Output the [x, y] coordinate of the center of the cell containing the given text.  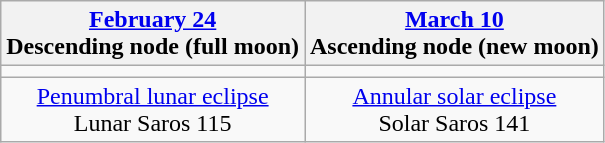
Annular solar eclipseSolar Saros 141 [454, 110]
February 24Descending node (full moon) [153, 34]
Penumbral lunar eclipseLunar Saros 115 [153, 110]
March 10Ascending node (new moon) [454, 34]
